Return [X, Y] of the center of cell containing provided text 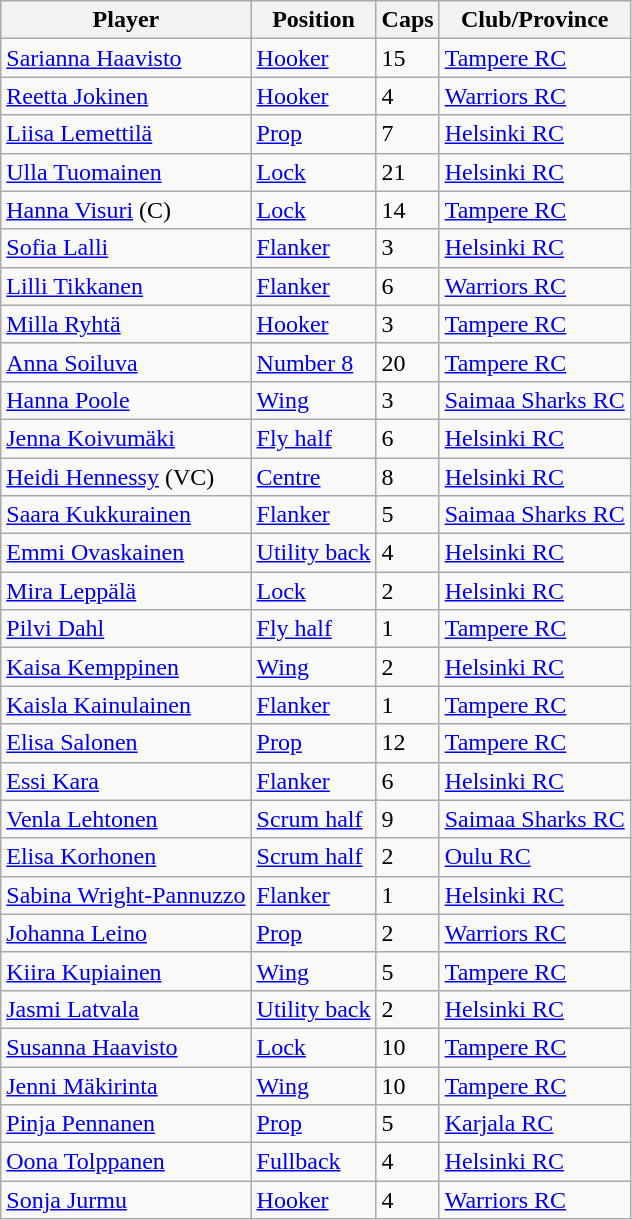
9 [408, 819]
Sarianna Haavisto [126, 58]
Susanna Haavisto [126, 1047]
12 [408, 743]
Caps [408, 20]
Oulu RC [534, 857]
Milla Ryhtä [126, 324]
14 [408, 210]
Jasmi Latvala [126, 1009]
20 [408, 362]
21 [408, 172]
15 [408, 58]
8 [408, 477]
Club/Province [534, 20]
Ulla Tuomainen [126, 172]
Pilvi Dahl [126, 629]
Elisa Korhonen [126, 857]
Anna Soiluva [126, 362]
Johanna Leino [126, 933]
Sabina Wright-Pannuzzo [126, 895]
Jenna Koivumäki [126, 438]
Oona Tolppanen [126, 1162]
Mira Leppälä [126, 591]
Venla Lehtonen [126, 819]
Pinja Pennanen [126, 1124]
Centre [314, 477]
Reetta Jokinen [126, 96]
Fullback [314, 1162]
Emmi Ovaskainen [126, 553]
Karjala RC [534, 1124]
Essi Kara [126, 781]
Sonja Jurmu [126, 1200]
Player [126, 20]
Jenni Mäkirinta [126, 1085]
Sofia Lalli [126, 248]
Hanna Visuri (C) [126, 210]
Position [314, 20]
Liisa Lemettilä [126, 134]
Elisa Salonen [126, 743]
Kaisa Kemppinen [126, 667]
Kaisla Kainulainen [126, 705]
Number 8 [314, 362]
Hanna Poole [126, 400]
Heidi Hennessy (VC) [126, 477]
Saara Kukkurainen [126, 515]
7 [408, 134]
Lilli Tikkanen [126, 286]
Kiira Kupiainen [126, 971]
